Pinpoint the cell where the given text exists, returning its [X, Y] midpoint coordinate. 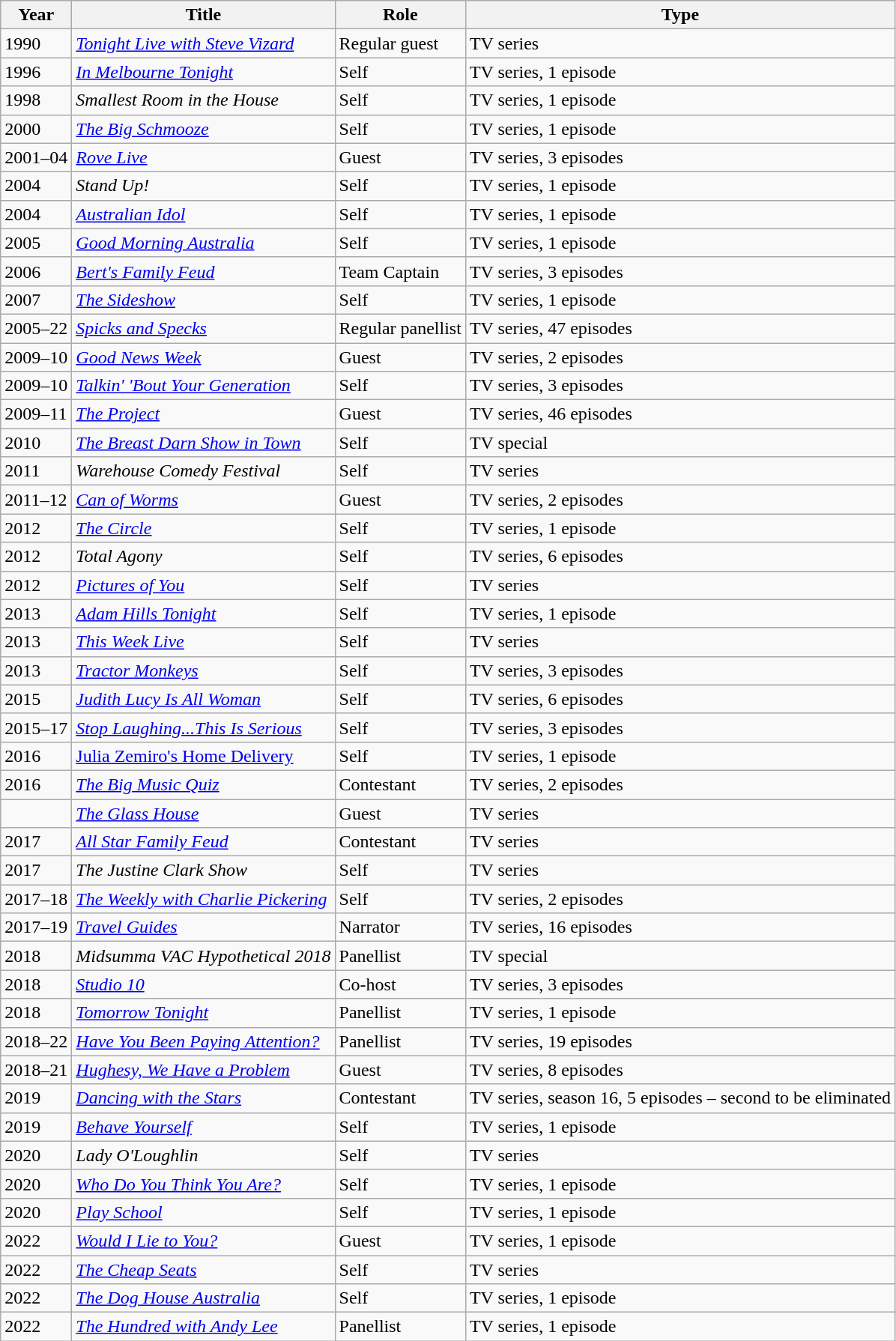
The Glass House [204, 813]
The Big Music Quiz [204, 784]
TV series, 19 episodes [680, 1041]
Travel Guides [204, 927]
Warehouse Comedy Festival [204, 471]
Tomorrow Tonight [204, 1013]
The Dog House Australia [204, 1298]
2001–04 [36, 157]
Title [204, 15]
The Circle [204, 528]
Have You Been Paying Attention? [204, 1041]
Adam Hills Tonight [204, 614]
Tractor Monkeys [204, 670]
The Hundred with Andy Lee [204, 1327]
All Star Family Feud [204, 842]
Smallest Room in the House [204, 100]
Good News Week [204, 357]
2017–18 [36, 899]
The Cheap Seats [204, 1270]
Total Agony [204, 557]
TV series, 47 episodes [680, 328]
2009–11 [36, 414]
2010 [36, 443]
Narrator [400, 927]
2007 [36, 300]
2006 [36, 271]
The Justine Clark Show [204, 871]
Judith Lucy Is All Woman [204, 699]
Who Do You Think You Are? [204, 1184]
Type [680, 15]
Midsumma VAC Hypothetical 2018 [204, 956]
1990 [36, 43]
2018–22 [36, 1041]
TV series, 46 episodes [680, 414]
2011 [36, 471]
In Melbourne Tonight [204, 72]
Lady O'Loughlin [204, 1155]
Stop Laughing...This Is Serious [204, 727]
Would I Lie to You? [204, 1241]
2015 [36, 699]
2005–22 [36, 328]
TV series, 8 episodes [680, 1070]
The Sideshow [204, 300]
Julia Zemiro's Home Delivery [204, 756]
Behave Yourself [204, 1127]
The Breast Darn Show in Town [204, 443]
2011–12 [36, 500]
2017–19 [36, 927]
Hughesy, We Have a Problem [204, 1070]
Good Morning Australia [204, 243]
Rove Live [204, 157]
Dancing with the Stars [204, 1098]
Stand Up! [204, 186]
TV series, 16 episodes [680, 927]
Role [400, 15]
The Big Schmooze [204, 129]
The Project [204, 414]
2018–21 [36, 1070]
Australian Idol [204, 214]
Studio 10 [204, 984]
Year [36, 15]
Co-host [400, 984]
Can of Worms [204, 500]
Regular panellist [400, 328]
Talkin' 'Bout Your Generation [204, 386]
The Weekly with Charlie Pickering [204, 899]
2005 [36, 243]
Bert's Family Feud [204, 271]
Spicks and Specks [204, 328]
TV series, season 16, 5 episodes – second to be eliminated [680, 1098]
Team Captain [400, 271]
2000 [36, 129]
1998 [36, 100]
2015–17 [36, 727]
Play School [204, 1212]
Regular guest [400, 43]
Pictures of You [204, 585]
1996 [36, 72]
Tonight Live with Steve Vizard [204, 43]
This Week Live [204, 642]
